Determine the [x, y] coordinate at the center of the cell enclosing the given text.  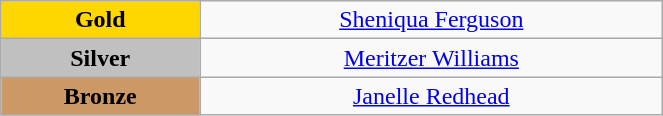
Sheniqua Ferguson [432, 20]
Gold [100, 20]
Silver [100, 58]
Meritzer Williams [432, 58]
Bronze [100, 96]
Janelle Redhead [432, 96]
